Find where the given text appears and provide that cell's center as [x, y] coordinate. 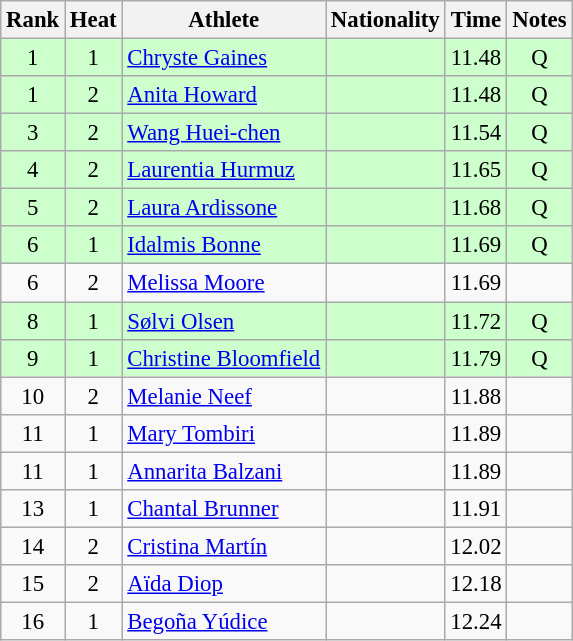
Anita Howard [224, 95]
Chryste Gaines [224, 58]
11.54 [476, 133]
9 [33, 358]
11.72 [476, 321]
Heat [94, 20]
Begoña Yúdice [224, 621]
12.18 [476, 584]
12.24 [476, 621]
16 [33, 621]
Aïda Diop [224, 584]
12.02 [476, 546]
Mary Tombiri [224, 433]
Laura Ardissone [224, 208]
11.91 [476, 509]
4 [33, 170]
Melissa Moore [224, 283]
Athlete [224, 20]
Cristina Martín [224, 546]
Time [476, 20]
Rank [33, 20]
11.65 [476, 170]
Laurentia Hurmuz [224, 170]
5 [33, 208]
11.79 [476, 358]
15 [33, 584]
3 [33, 133]
8 [33, 321]
Nationality [386, 20]
Melanie Neef [224, 396]
11.88 [476, 396]
Annarita Balzani [224, 471]
Christine Bloomfield [224, 358]
Wang Huei-chen [224, 133]
Chantal Brunner [224, 509]
Sølvi Olsen [224, 321]
14 [33, 546]
11.68 [476, 208]
10 [33, 396]
Notes [540, 20]
Idalmis Bonne [224, 245]
13 [33, 509]
